Extract the [X, Y] coordinate from the center of the cell holding the provided text.  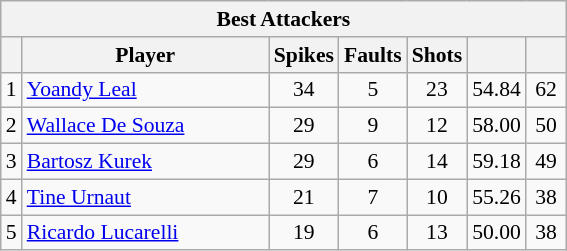
14 [438, 162]
62 [546, 90]
10 [438, 197]
3 [12, 162]
50 [546, 126]
50.00 [496, 233]
34 [304, 90]
4 [12, 197]
Ricardo Lucarelli [146, 233]
Best Attackers [284, 19]
Bartosz Kurek [146, 162]
Faults [373, 55]
19 [304, 233]
54.84 [496, 90]
58.00 [496, 126]
9 [373, 126]
23 [438, 90]
Spikes [304, 55]
59.18 [496, 162]
Tine Urnaut [146, 197]
Wallace De Souza [146, 126]
7 [373, 197]
2 [12, 126]
55.26 [496, 197]
1 [12, 90]
49 [546, 162]
Shots [438, 55]
Yoandy Leal [146, 90]
Player [146, 55]
13 [438, 233]
21 [304, 197]
12 [438, 126]
